Pinpoint the cell where the given text exists, returning its (x, y) midpoint coordinate. 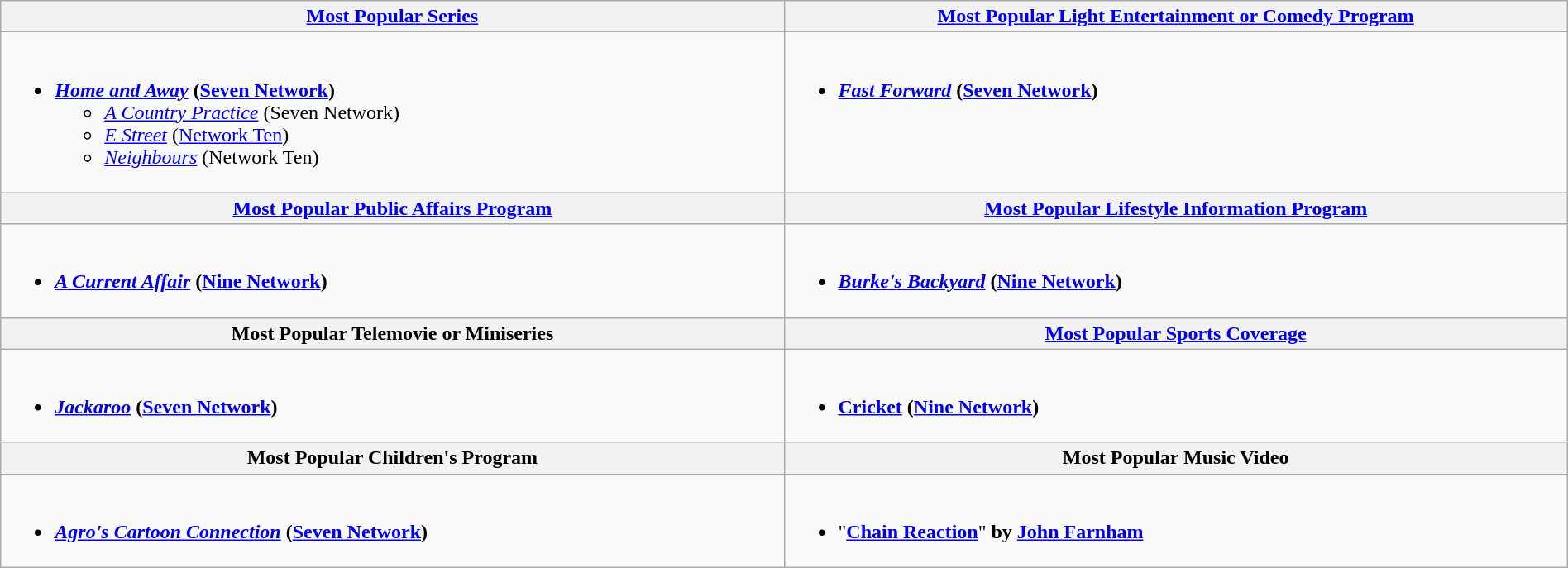
Most Popular Music Video (1176, 458)
Jackaroo (Seven Network) (392, 395)
Most Popular Sports Coverage (1176, 333)
A Current Affair (Nine Network) (392, 271)
Home and Away (Seven Network)A Country Practice (Seven Network)E Street (Network Ten)Neighbours (Network Ten) (392, 112)
"Chain Reaction" by John Farnham (1176, 521)
Burke's Backyard (Nine Network) (1176, 271)
Most Popular Series (392, 17)
Cricket (Nine Network) (1176, 395)
Most Popular Children's Program (392, 458)
Agro's Cartoon Connection (Seven Network) (392, 521)
Most Popular Telemovie or Miniseries (392, 333)
Fast Forward (Seven Network) (1176, 112)
Most Popular Public Affairs Program (392, 208)
Most Popular Lifestyle Information Program (1176, 208)
Most Popular Light Entertainment or Comedy Program (1176, 17)
